Detect which cell encompasses the target text, then output its [X, Y] center coordinate. 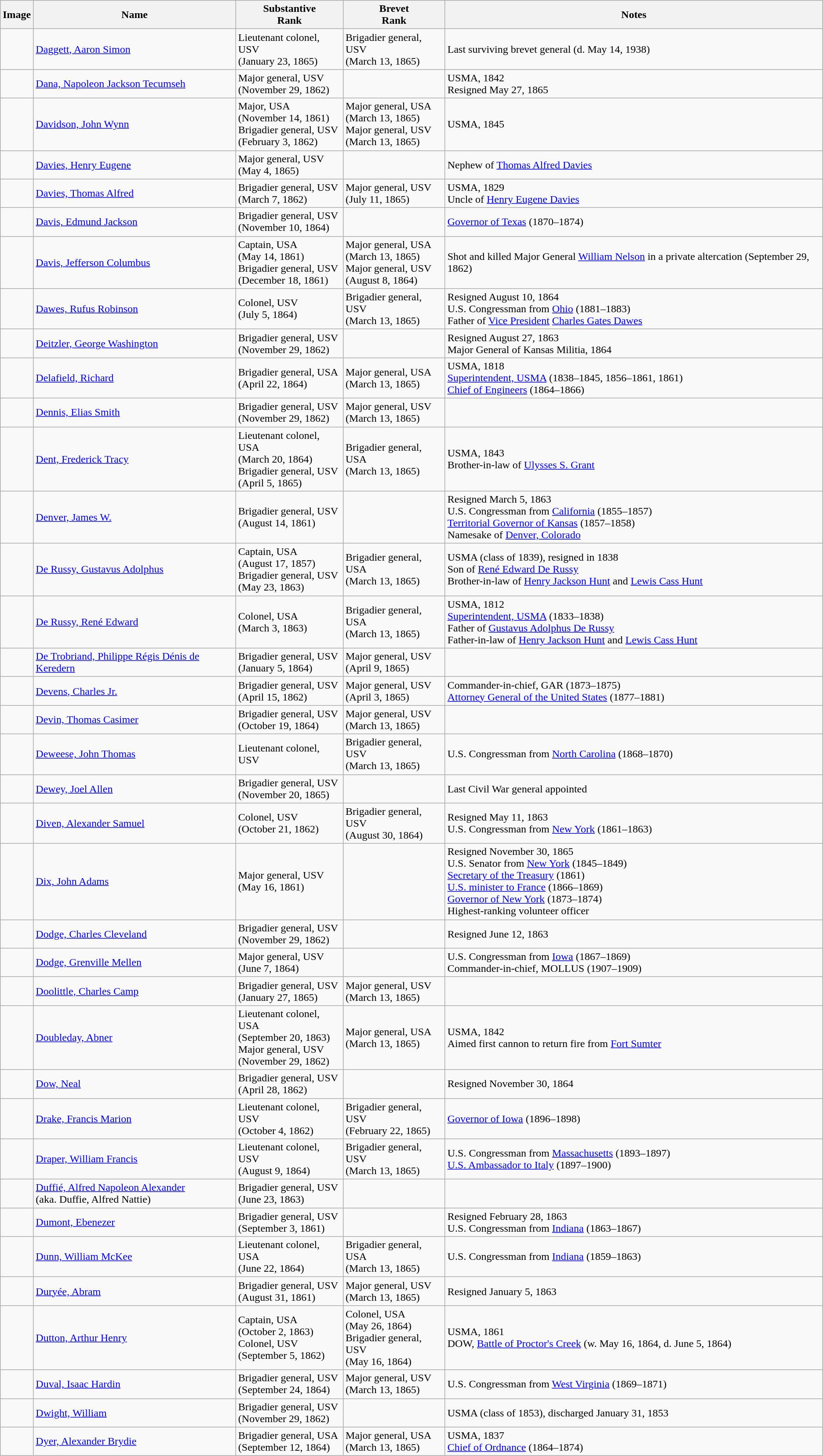
Dodge, Grenville Mellen [135, 962]
Lieutenant colonel, USV(January 23, 1865) [289, 49]
Dwight, William [135, 1412]
Lieutenant colonel, USV(October 4, 1862) [289, 1119]
Deitzler, George Washington [135, 343]
Dana, Napoleon Jackson Tecumseh [135, 84]
Doolittle, Charles Camp [135, 991]
USMA (class of 1839), resigned in 1838Son of René Edward De RussyBrother-in-law of Henry Jackson Hunt and Lewis Cass Hunt [634, 570]
Davis, Edmund Jackson [135, 222]
Dennis, Elias Smith [135, 412]
USMA, 1812Superintendent, USMA (1833–1838)Father of Gustavus Adolphus De RussyFather-in-law of Henry Jackson Hunt and Lewis Cass Hunt [634, 622]
USMA, 1861DOW, Battle of Proctor's Creek (w. May 16, 1864, d. June 5, 1864) [634, 1338]
USMA, 1837Chief of Ordnance (1864–1874) [634, 1441]
Lieutenant colonel, USV [289, 754]
Last surviving brevet general (d. May 14, 1938) [634, 49]
Brigadier general, USV(August 14, 1861) [289, 517]
Dunn, William McKee [135, 1257]
Brigadier general, USA(September 12, 1864) [289, 1441]
Brigadier general, USV(January 5, 1864) [289, 662]
USMA, 1829Uncle of Henry Eugene Davies [634, 193]
USMA, 1843Brother-in-law of Ulysses S. Grant [634, 459]
Duffié, Alfred Napoleon Alexander(aka. Duffie, Alfred Nattie) [135, 1193]
Dawes, Rufus Robinson [135, 309]
Daggett, Aaron Simon [135, 49]
Colonel, USA(May 26, 1864)Brigadier general, USV(May 16, 1864) [394, 1338]
USMA, 1845 [634, 124]
Resigned November 30, 1864 [634, 1084]
Lieutenant colonel, USA(September 20, 1863)Major general, USV(November 29, 1862) [289, 1037]
De Russy, Gustavus Adolphus [135, 570]
Commander-in-chief, GAR (1873–1875)Attorney General of the United States (1877–1881) [634, 691]
SubstantiveRank [289, 15]
Dyer, Alexander Brydie [135, 1441]
U.S. Congressman from Indiana (1859–1863) [634, 1257]
Shot and killed Major General William Nelson in a private altercation (September 29, 1862) [634, 262]
Resigned August 27, 1863Major General of Kansas Militia, 1864 [634, 343]
Brigadier general, USV(November 20, 1865) [289, 789]
Brigadier general, USV(November 10, 1864) [289, 222]
Captain, USA(October 2, 1863)Colonel, USV(September 5, 1862) [289, 1338]
U.S. Congressman from West Virginia (1869–1871) [634, 1384]
Deweese, John Thomas [135, 754]
Brigadier general, USV(August 30, 1864) [394, 823]
U.S. Congressman from Massachusetts (1893–1897)U.S. Ambassador to Italy (1897–1900) [634, 1159]
Draper, William Francis [135, 1159]
U.S. Congressman from North Carolina (1868–1870) [634, 754]
Diven, Alexander Samuel [135, 823]
Image [17, 15]
Brigadier general, USV(March 7, 1862) [289, 193]
Dutton, Arthur Henry [135, 1338]
Last Civil War general appointed [634, 789]
Dumont, Ebenezer [135, 1222]
Lieutenant colonel, USA(March 20, 1864)Brigadier general, USV(April 5, 1865) [289, 459]
Major general, USV(November 29, 1862) [289, 84]
Brigadier general, USA(April 22, 1864) [289, 378]
Brigadier general, USV(January 27, 1865) [289, 991]
Major general, USV(July 11, 1865) [394, 193]
Major general, USV(April 9, 1865) [394, 662]
Colonel, USV(October 21, 1862) [289, 823]
De Russy, René Edward [135, 622]
Major general, USV(April 3, 1865) [394, 691]
Name [135, 15]
Resigned August 10, 1864U.S. Congressman from Ohio (1881–1883)Father of Vice President Charles Gates Dawes [634, 309]
Governor of Texas (1870–1874) [634, 222]
Brigadier general, USV(October 19, 1864) [289, 719]
Major, USA(November 14, 1861)Brigadier general, USV(February 3, 1862) [289, 124]
Brigadier general, USV(August 31, 1861) [289, 1291]
Colonel, USV(July 5, 1864) [289, 309]
Resigned March 5, 1863U.S. Congressman from California (1855–1857)Territorial Governor of Kansas (1857–1858)Namesake of Denver, Colorado [634, 517]
Nephew of Thomas Alfred Davies [634, 164]
Brigadier general, USV(February 22, 1865) [394, 1119]
Duval, Isaac Hardin [135, 1384]
Governor of Iowa (1896–1898) [634, 1119]
Major general, USV(May 4, 1865) [289, 164]
Denver, James W. [135, 517]
Brigadier general, USV(September 24, 1864) [289, 1384]
Major general, USV(June 7, 1864) [289, 962]
Captain, USA(May 14, 1861)Brigadier general, USV(December 18, 1861) [289, 262]
Colonel, USA(March 3, 1863) [289, 622]
Brigadier general, USV(June 23, 1863) [289, 1193]
Devin, Thomas Casimer [135, 719]
Dow, Neal [135, 1084]
Drake, Francis Marion [135, 1119]
Resigned February 28, 1863U.S. Congressman from Indiana (1863–1867) [634, 1222]
Resigned January 5, 1863 [634, 1291]
USMA, 1842Aimed first cannon to return fire from Fort Sumter [634, 1037]
Notes [634, 15]
Davidson, John Wynn [135, 124]
Doubleday, Abner [135, 1037]
Lieutenant colonel, USA(June 22, 1864) [289, 1257]
Major general, USA(March 13, 1865)Major general, USV(March 13, 1865) [394, 124]
Resigned June 12, 1863 [634, 934]
Major general, USA(March 13, 1865)Major general, USV(August 8, 1864) [394, 262]
Dewey, Joel Allen [135, 789]
Delafield, Richard [135, 378]
Major general, USV(May 16, 1861) [289, 881]
Brigadier general, USV(September 3, 1861) [289, 1222]
USMA (class of 1853), discharged January 31, 1853 [634, 1412]
Brigadier general, USV(April 15, 1862) [289, 691]
BrevetRank [394, 15]
USMA, 1818Superintendent, USMA (1838–1845, 1856–1861, 1861)Chief of Engineers (1864–1866) [634, 378]
De Trobriand, Philippe Régis Dénis de Keredern [135, 662]
Dent, Frederick Tracy [135, 459]
Lieutenant colonel, USV(August 9, 1864) [289, 1159]
Davies, Thomas Alfred [135, 193]
Devens, Charles Jr. [135, 691]
Captain, USA(August 17, 1857)Brigadier general, USV(May 23, 1863) [289, 570]
U.S. Congressman from Iowa (1867–1869)Commander-in-chief, MOLLUS (1907–1909) [634, 962]
Dodge, Charles Cleveland [135, 934]
Duryée, Abram [135, 1291]
Resigned May 11, 1863U.S. Congressman from New York (1861–1863) [634, 823]
Davis, Jefferson Columbus [135, 262]
Dix, John Adams [135, 881]
Davies, Henry Eugene [135, 164]
Brigadier general, USV(April 28, 1862) [289, 1084]
USMA, 1842Resigned May 27, 1865 [634, 84]
